Find where the given text appears and provide that cell's center as (X, Y) coordinate. 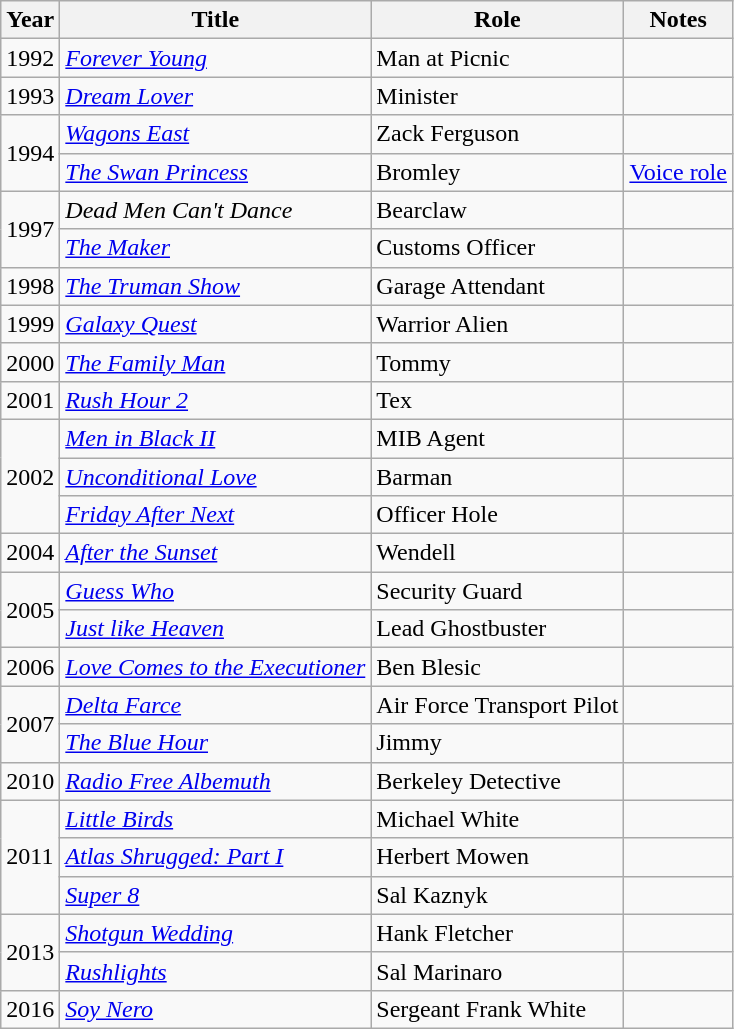
Rushlights (216, 971)
Galaxy Quest (216, 324)
1998 (30, 286)
Man at Picnic (498, 58)
The Swan Princess (216, 172)
Wagons East (216, 134)
Lead Ghostbuster (498, 629)
Delta Farce (216, 705)
The Blue Hour (216, 743)
Sergeant Frank White (498, 1009)
Title (216, 20)
Bromley (498, 172)
Tex (498, 400)
2007 (30, 724)
Friday After Next (216, 515)
Dream Lover (216, 96)
Minister (498, 96)
2002 (30, 476)
1992 (30, 58)
Soy Nero (216, 1009)
Air Force Transport Pilot (498, 705)
Year (30, 20)
Love Comes to the Executioner (216, 667)
The Maker (216, 248)
2016 (30, 1009)
The Family Man (216, 362)
Sal Kaznyk (498, 895)
2011 (30, 857)
Guess Who (216, 591)
Radio Free Albemuth (216, 781)
Role (498, 20)
2006 (30, 667)
Ben Blesic (498, 667)
Just like Heaven (216, 629)
2001 (30, 400)
The Truman Show (216, 286)
Herbert Mowen (498, 857)
Forever Young (216, 58)
After the Sunset (216, 553)
Security Guard (498, 591)
2005 (30, 610)
Wendell (498, 553)
Warrior Alien (498, 324)
Officer Hole (498, 515)
Voice role (678, 172)
Michael White (498, 819)
Dead Men Can't Dance (216, 210)
MIB Agent (498, 438)
Bearclaw (498, 210)
Shotgun Wedding (216, 933)
Rush Hour 2 (216, 400)
1994 (30, 153)
Notes (678, 20)
2004 (30, 553)
2010 (30, 781)
1999 (30, 324)
Zack Ferguson (498, 134)
Unconditional Love (216, 477)
Atlas Shrugged: Part I (216, 857)
2000 (30, 362)
Super 8 (216, 895)
Little Birds (216, 819)
Jimmy (498, 743)
Barman (498, 477)
Garage Attendant (498, 286)
Tommy (498, 362)
Sal Marinaro (498, 971)
Men in Black II (216, 438)
1997 (30, 229)
Hank Fletcher (498, 933)
Berkeley Detective (498, 781)
1993 (30, 96)
2013 (30, 952)
Customs Officer (498, 248)
